Output the [x, y] coordinate of the center of the cell containing the given text.  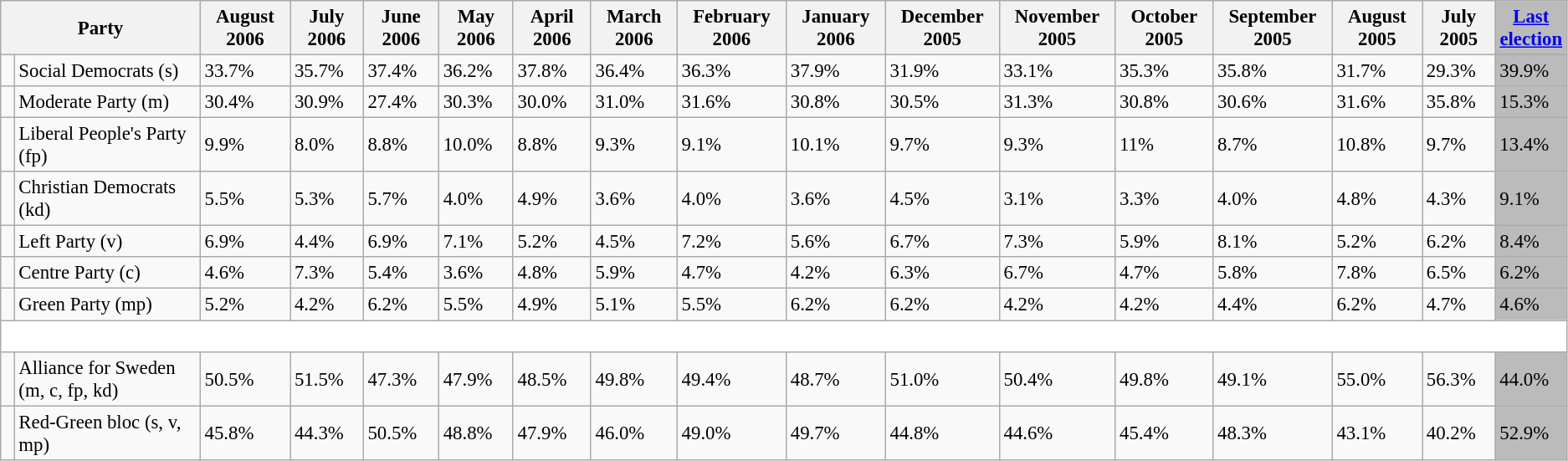
31.3% [1058, 102]
Party [100, 28]
49.7% [835, 433]
Liberal People's Party (fp) [107, 146]
5.7% [401, 199]
7.1% [475, 242]
48.3% [1273, 433]
6.5% [1459, 274]
44.6% [1058, 433]
36.3% [731, 71]
9.9% [244, 146]
February 2006 [731, 28]
36.2% [475, 71]
51.0% [942, 378]
3.3% [1165, 199]
46.0% [634, 433]
44.8% [942, 433]
35.3% [1165, 71]
Lastelection [1531, 28]
30.6% [1273, 102]
Social Democrats (s) [107, 71]
31.7% [1377, 71]
15.3% [1531, 102]
July 2005 [1459, 28]
29.3% [1459, 71]
5.6% [835, 242]
30.3% [475, 102]
Moderate Party (m) [107, 102]
Red-Green bloc (s, v, mp) [107, 433]
47.3% [401, 378]
June 2006 [401, 28]
37.4% [401, 71]
Centre Party (c) [107, 274]
40.2% [1459, 433]
43.1% [1377, 433]
4.3% [1459, 199]
5.8% [1273, 274]
August 2006 [244, 28]
Green Party (mp) [107, 305]
5.1% [634, 305]
31.9% [942, 71]
33.7% [244, 71]
30.5% [942, 102]
56.3% [1459, 378]
3.1% [1058, 199]
30.0% [552, 102]
8.0% [327, 146]
October 2005 [1165, 28]
6.3% [942, 274]
49.4% [731, 378]
37.9% [835, 71]
7.2% [731, 242]
5.3% [327, 199]
49.0% [731, 433]
Left Party (v) [107, 242]
10.0% [475, 146]
5.4% [401, 274]
July 2006 [327, 28]
December 2005 [942, 28]
May 2006 [475, 28]
51.5% [327, 378]
November 2005 [1058, 28]
8.1% [1273, 242]
8.4% [1531, 242]
Christian Democrats (kd) [107, 199]
11% [1165, 146]
35.7% [327, 71]
36.4% [634, 71]
44.3% [327, 433]
45.4% [1165, 433]
30.9% [327, 102]
31.0% [634, 102]
39.9% [1531, 71]
September 2005 [1273, 28]
10.8% [1377, 146]
7.8% [1377, 274]
48.5% [552, 378]
37.8% [552, 71]
August 2005 [1377, 28]
8.7% [1273, 146]
33.1% [1058, 71]
January 2006 [835, 28]
13.4% [1531, 146]
March 2006 [634, 28]
45.8% [244, 433]
48.7% [835, 378]
52.9% [1531, 433]
50.4% [1058, 378]
10.1% [835, 146]
44.0% [1531, 378]
30.4% [244, 102]
48.8% [475, 433]
April 2006 [552, 28]
49.1% [1273, 378]
27.4% [401, 102]
Alliance for Sweden (m, c, fp, kd) [107, 378]
55.0% [1377, 378]
